For the text-containing cell, return its midpoint in [x, y] coordinate format. 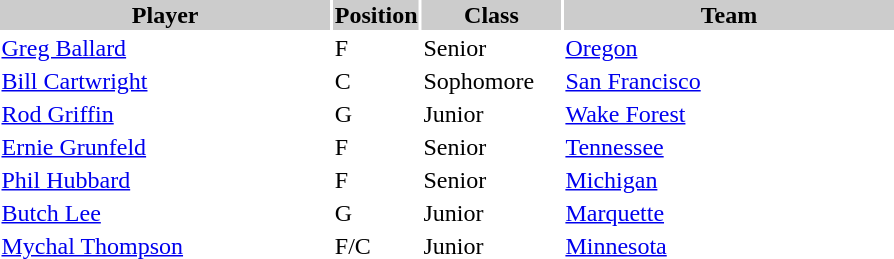
Oregon [729, 48]
Ernie Grunfeld [165, 147]
San Francisco [729, 81]
Class [492, 15]
Bill Cartwright [165, 81]
Sophomore [492, 81]
Phil Hubbard [165, 180]
Michigan [729, 180]
Team [729, 15]
Butch Lee [165, 213]
C [376, 81]
Player [165, 15]
Marquette [729, 213]
Tennessee [729, 147]
Greg Ballard [165, 48]
Position [376, 15]
Wake Forest [729, 114]
Rod Griffin [165, 114]
